From the cell containing the given text, extract its center point as [X, Y] coordinate. 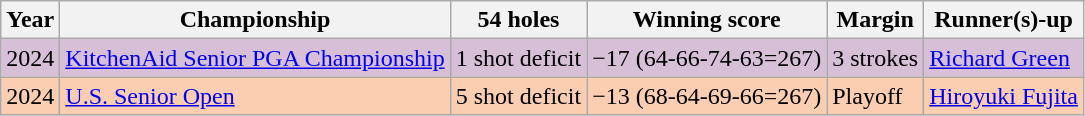
Championship [255, 20]
1 shot deficit [518, 58]
KitchenAid Senior PGA Championship [255, 58]
3 strokes [876, 58]
Year [30, 20]
54 holes [518, 20]
−13 (68-64-69-66=267) [707, 96]
−17 (64-66-74-63=267) [707, 58]
Hiroyuki Fujita [1004, 96]
Richard Green [1004, 58]
Margin [876, 20]
Playoff [876, 96]
Winning score [707, 20]
5 shot deficit [518, 96]
U.S. Senior Open [255, 96]
Runner(s)-up [1004, 20]
